Return [X, Y] of the center of cell containing provided text 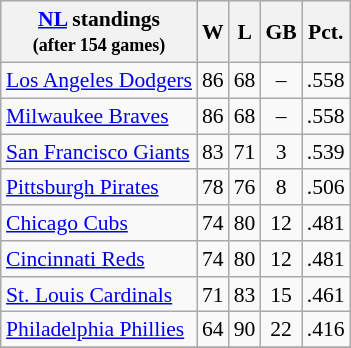
Philadelphia Phillies [99, 330]
Milwaukee Braves [99, 116]
8 [280, 187]
.461 [326, 294]
Pittsburgh Pirates [99, 187]
San Francisco Giants [99, 152]
78 [213, 187]
.539 [326, 152]
NL standings(after 154 games) [99, 32]
Los Angeles Dodgers [99, 80]
L [245, 32]
90 [245, 330]
Pct. [326, 32]
22 [280, 330]
3 [280, 152]
.416 [326, 330]
.506 [326, 187]
W [213, 32]
Chicago Cubs [99, 223]
76 [245, 187]
64 [213, 330]
St. Louis Cardinals [99, 294]
Cincinnati Reds [99, 259]
GB [280, 32]
15 [280, 294]
